For the text-containing cell, return its midpoint in (x, y) coordinate format. 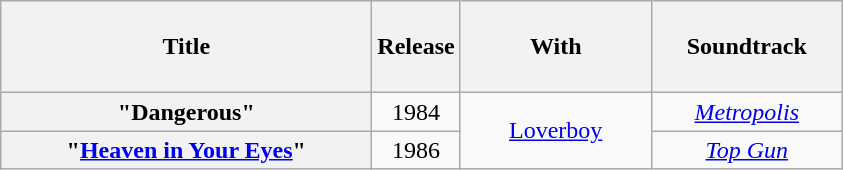
"Heaven in Your Eyes" (186, 150)
Soundtrack (746, 47)
Title (186, 47)
With (556, 47)
1984 (416, 112)
Loverboy (556, 131)
Top Gun (746, 150)
Release (416, 47)
Metropolis (746, 112)
1986 (416, 150)
"Dangerous" (186, 112)
